Determine the (x, y) coordinate at the center of the cell enclosing the given text.  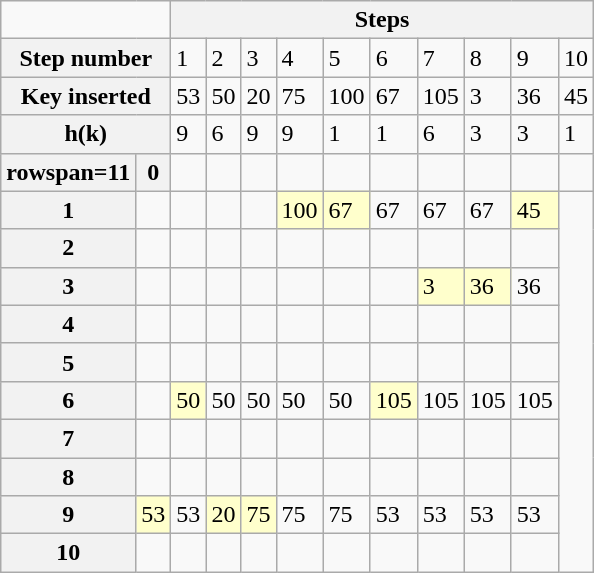
Key inserted (86, 96)
rowspan=11 (68, 172)
Step number (86, 58)
h(k) (86, 134)
0 (154, 172)
Steps (382, 20)
